Provide the (x, y) coordinate of the cell's center where the given text is located.  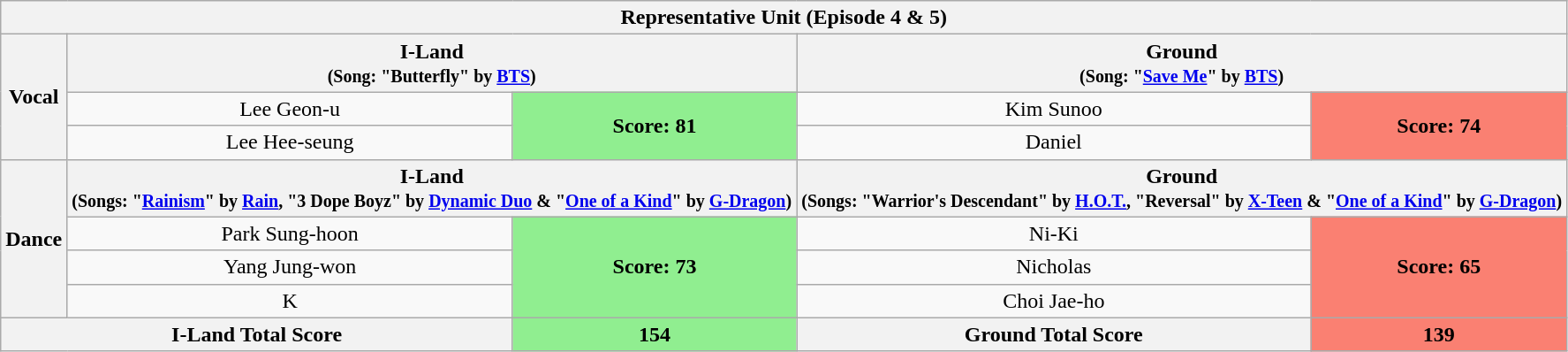
Score: 81 (654, 126)
Kim Sunoo (1054, 109)
Lee Hee-seung (290, 142)
Nicholas (1054, 267)
Score: 73 (654, 267)
154 (654, 334)
Ground(Songs: "Warrior's Descendant" by H.O.T., "Reversal" by X-Teen & "One of a Kind" by G-Dragon) (1182, 187)
I-Land(Songs: "Rainism" by Rain, "3 Dope Boyz" by Dynamic Duo & "One of a Kind" by G-Dragon) (432, 187)
Ni-Ki (1054, 233)
Dance (34, 239)
Representative Unit (Episode 4 & 5) (784, 18)
I-Land Total Score (257, 334)
Score: 65 (1439, 267)
Score: 74 (1439, 126)
Park Sung-hoon (290, 233)
Yang Jung-won (290, 267)
Lee Geon-u (290, 109)
Choi Jae-ho (1054, 301)
K (290, 301)
I-Land(Song: "Butterfly" by BTS) (432, 64)
139 (1439, 334)
Ground(Song: "Save Me" by BTS) (1182, 64)
Daniel (1054, 142)
Ground Total Score (1054, 334)
Vocal (34, 97)
